For the text-containing cell, return its midpoint in (x, y) coordinate format. 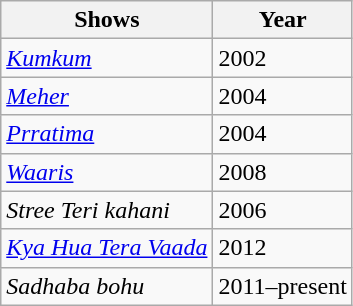
2011–present (282, 286)
Year (282, 20)
Sadhaba bohu (107, 286)
2006 (282, 210)
Stree Teri kahani (107, 210)
Kumkum (107, 58)
Kya Hua Tera Vaada (107, 248)
Prratima (107, 134)
Waaris (107, 172)
Meher (107, 96)
2012 (282, 248)
2002 (282, 58)
2008 (282, 172)
Shows (107, 20)
